Output the (X, Y) coordinate of the center of the cell containing the given text.  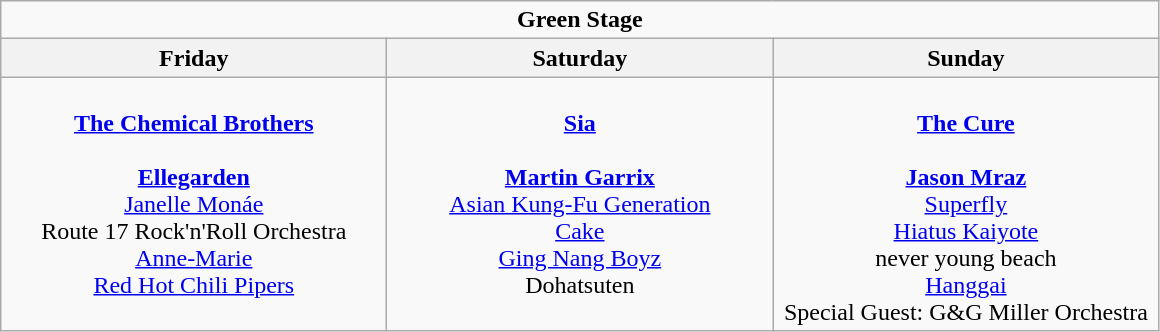
Saturday (580, 58)
The Chemical Brothers Ellegarden Janelle Monáe Route 17 Rock'n'Roll Orchestra Anne-Marie Red Hot Chili Pipers (194, 204)
Green Stage (580, 20)
The Cure Jason Mraz Superfly Hiatus Kaiyote never young beach Hanggai Special Guest: G&G Miller Orchestra (966, 204)
Friday (194, 58)
Sia Martin Garrix Asian Kung-Fu Generation Cake Ging Nang Boyz Dohatsuten (580, 204)
Sunday (966, 58)
